Identify which cell holds the provided text, then report its [x, y] central coordinate. 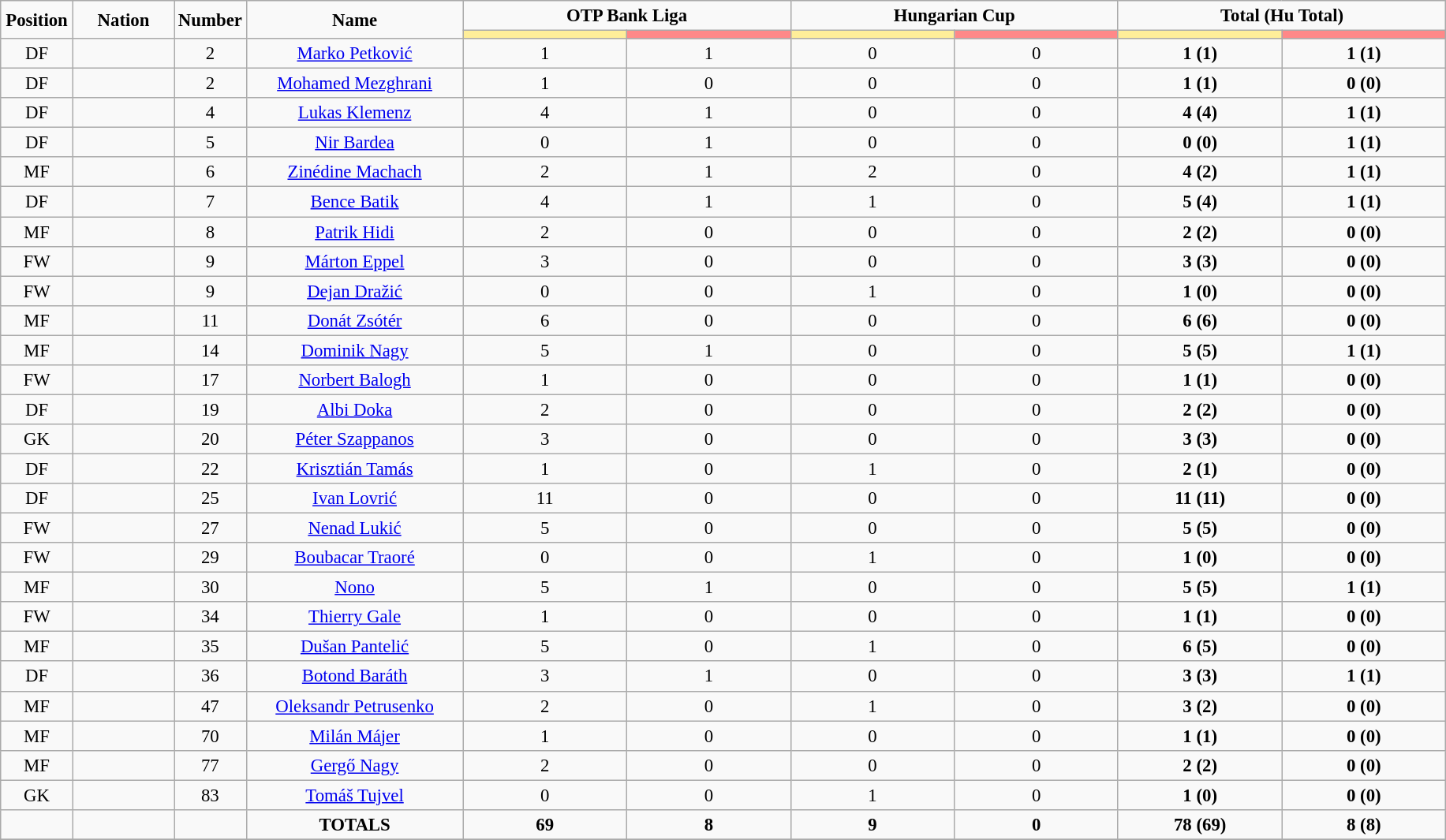
5 (4) [1200, 202]
Dušan Pantelić [355, 647]
Nenad Lukić [355, 528]
47 [211, 706]
6 (6) [1200, 320]
Dejan Dražić [355, 291]
Péter Szappanos [355, 439]
Lukas Klemenz [355, 113]
6 (5) [1200, 647]
4 (2) [1200, 173]
Hungarian Cup [955, 16]
Nir Bardea [355, 143]
25 [211, 498]
22 [211, 469]
69 [545, 825]
Nation [123, 20]
Márton Eppel [355, 261]
3 (2) [1200, 706]
4 (4) [1200, 113]
Total (Hu Total) [1281, 16]
30 [211, 588]
Zinédine Machach [355, 173]
Milán Májer [355, 736]
Donát Zsótér [355, 320]
OTP Bank Liga [626, 16]
35 [211, 647]
17 [211, 380]
83 [211, 795]
27 [211, 528]
Dominik Nagy [355, 350]
Boubacar Traoré [355, 558]
Thierry Gale [355, 617]
2 (1) [1200, 469]
Gergő Nagy [355, 765]
19 [211, 409]
Mohamed Mezghrani [355, 84]
Oleksandr Petrusenko [355, 706]
29 [211, 558]
Nono [355, 588]
34 [211, 617]
Patrik Hidi [355, 232]
20 [211, 439]
11 (11) [1200, 498]
TOTALS [355, 825]
14 [211, 350]
78 (69) [1200, 825]
36 [211, 677]
Norbert Balogh [355, 380]
Botond Baráth [355, 677]
8 (8) [1364, 825]
Tomáš Tujvel [355, 795]
Albi Doka [355, 409]
7 [211, 202]
Bence Batik [355, 202]
Ivan Lovrić [355, 498]
Position [37, 20]
70 [211, 736]
Name [355, 20]
Krisztián Tamás [355, 469]
77 [211, 765]
Marko Petković [355, 54]
Number [211, 20]
